From the cell containing the given text, extract its center point as [x, y] coordinate. 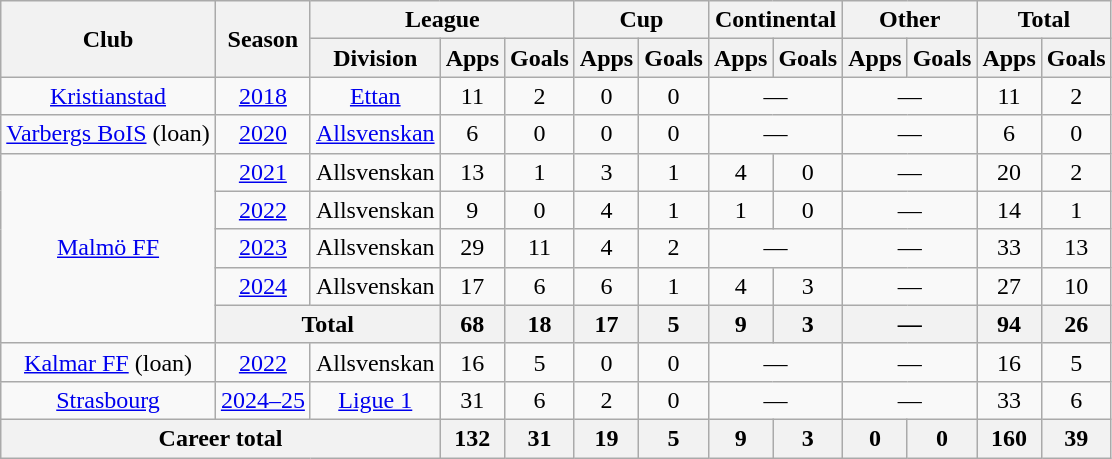
Varbergs BoIS (loan) [108, 134]
2024–25 [262, 400]
Ettan [375, 96]
132 [472, 438]
Kristianstad [108, 96]
27 [1009, 286]
20 [1009, 172]
League [442, 20]
10 [1076, 286]
Other [910, 20]
Division [375, 58]
2018 [262, 96]
Continental [775, 20]
Kalmar FF (loan) [108, 362]
19 [606, 438]
14 [1009, 210]
Cup [641, 20]
Ligue 1 [375, 400]
2023 [262, 248]
94 [1009, 324]
Season [262, 39]
2021 [262, 172]
Malmö FF [108, 248]
Club [108, 39]
2024 [262, 286]
Strasbourg [108, 400]
160 [1009, 438]
39 [1076, 438]
68 [472, 324]
29 [472, 248]
Career total [220, 438]
2020 [262, 134]
18 [540, 324]
26 [1076, 324]
